Search for the cell housing the specified text and yield its [x, y] center coordinate. 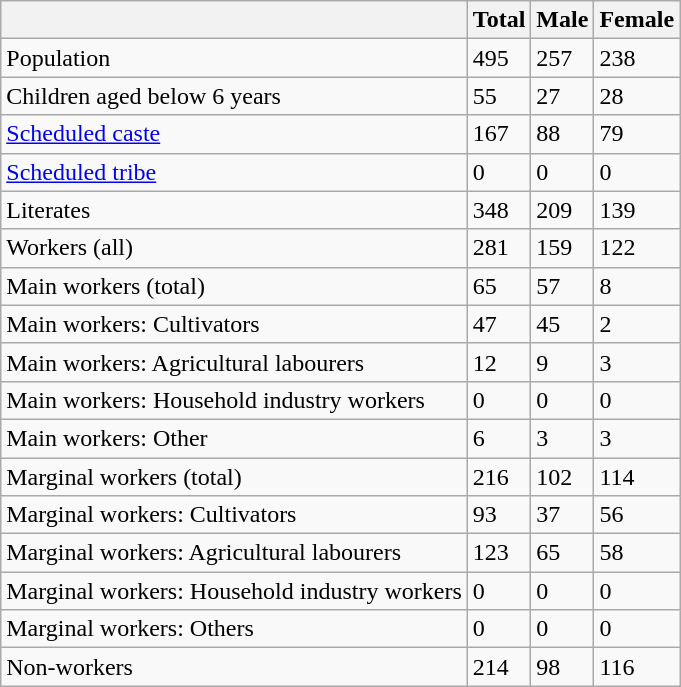
139 [637, 210]
12 [499, 362]
Marginal workers: Cultivators [234, 515]
28 [637, 96]
122 [637, 248]
55 [499, 96]
8 [637, 286]
98 [562, 667]
Scheduled tribe [234, 172]
56 [637, 515]
Main workers: Household industry workers [234, 400]
Female [637, 20]
37 [562, 515]
209 [562, 210]
348 [499, 210]
Main workers: Other [234, 438]
9 [562, 362]
Literates [234, 210]
Population [234, 58]
238 [637, 58]
58 [637, 553]
Male [562, 20]
114 [637, 477]
47 [499, 324]
6 [499, 438]
Main workers: Agricultural labourers [234, 362]
57 [562, 286]
214 [499, 667]
Workers (all) [234, 248]
257 [562, 58]
Main workers: Cultivators [234, 324]
159 [562, 248]
79 [637, 134]
Marginal workers: Agricultural labourers [234, 553]
Main workers (total) [234, 286]
Marginal workers (total) [234, 477]
216 [499, 477]
Marginal workers: Household industry workers [234, 591]
116 [637, 667]
102 [562, 477]
495 [499, 58]
Children aged below 6 years [234, 96]
281 [499, 248]
88 [562, 134]
167 [499, 134]
93 [499, 515]
2 [637, 324]
123 [499, 553]
27 [562, 96]
Marginal workers: Others [234, 629]
Non-workers [234, 667]
Total [499, 20]
Scheduled caste [234, 134]
45 [562, 324]
